Output the [X, Y] coordinate of the center of the cell containing the given text.  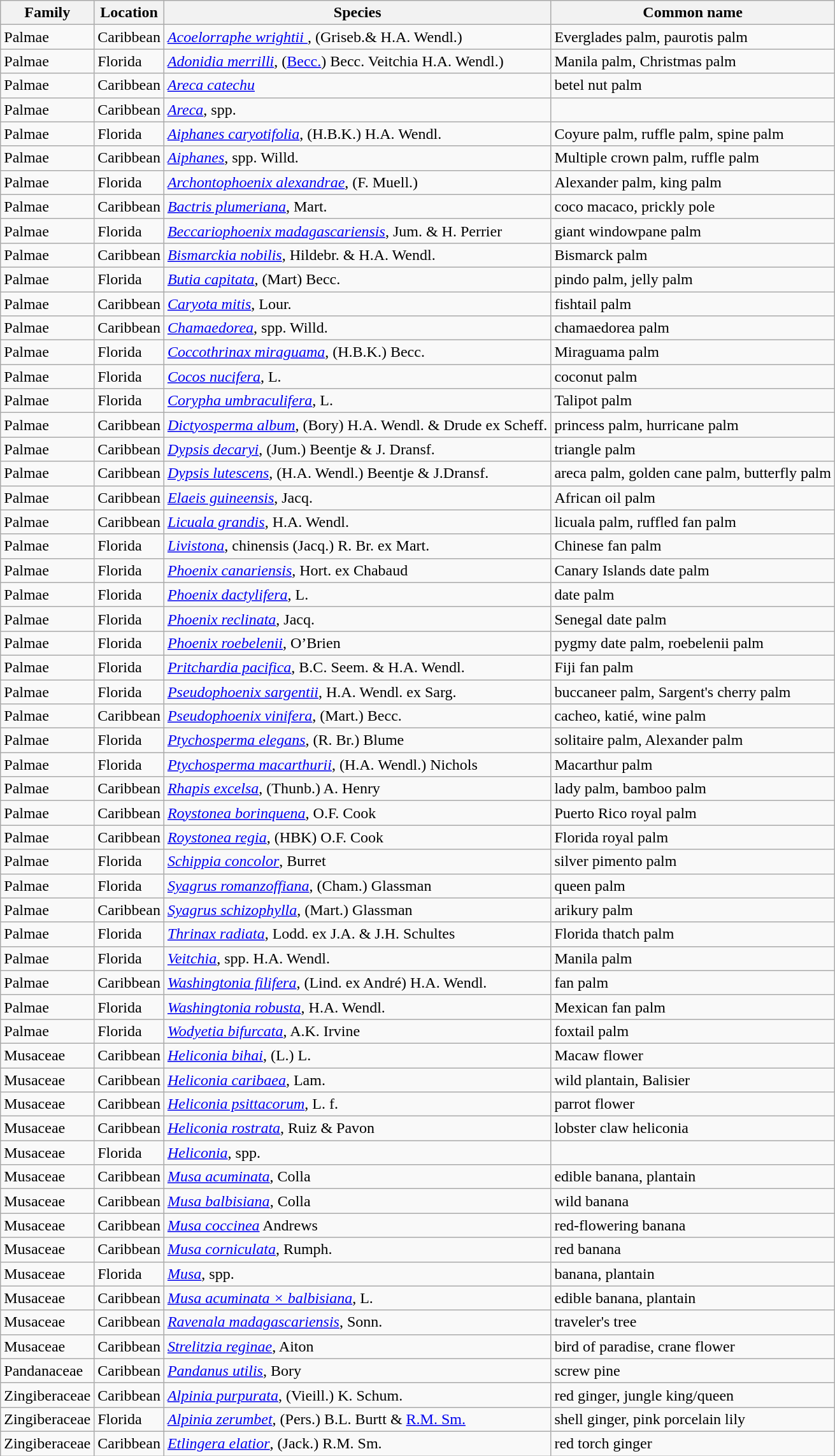
areca palm, golden cane palm, butterfly palm [693, 473]
Licuala grandis, H.A. Wendl. [357, 522]
Acoelorraphe wrightii , (Griseb.& H.A. Wendl.) [357, 37]
Talipot palm [693, 401]
Corypha umbraculifera, L. [357, 401]
solitaire palm, Alexander palm [693, 740]
Dypsis decaryi, (Jum.) Beentje & J. Dransf. [357, 449]
Rhapis excelsa, (Thunb.) A. Henry [357, 789]
Macaw flower [693, 1055]
Archontophoenix alexandrae, (F. Muell.) [357, 182]
Roystonea borinquena, O.F. Cook [357, 813]
lady palm, bamboo palm [693, 789]
red ginger, jungle king/queen [693, 1395]
Alpinia purpurata, (Vieill.) K. Schum. [357, 1395]
Pandanaceae [47, 1371]
banana, plantain [693, 1274]
Alexander palm, king palm [693, 182]
Musa acuminata × balbisiana, L. [357, 1298]
Pritchardia pacifica, B.C. Seem. & H.A. Wendl. [357, 667]
Areca, spp. [357, 110]
Dictyosperma album, (Bory) H.A. Wendl. & Drude ex Scheff. [357, 425]
Livistona, chinensis (Jacq.) R. Br. ex Mart. [357, 546]
betel nut palm [693, 85]
Everglades palm, paurotis palm [693, 37]
Musa coccinea Andrews [357, 1225]
Heliconia rostrata, Ruiz & Pavon [357, 1128]
Alpinia zerumbet, (Pers.) B.L. Burtt & R.M. Sm. [357, 1419]
Areca catechu [357, 85]
date palm [693, 595]
fan palm [693, 983]
triangle palm [693, 449]
Macarthur palm [693, 765]
pindo palm, jelly palm [693, 279]
Multiple crown palm, ruffle palm [693, 158]
Location [129, 13]
Manila palm [693, 958]
Phoenix reclinata, Jacq. [357, 619]
red-flowering banana [693, 1225]
Ravenala madagascariensis, Sonn. [357, 1322]
licuala palm, ruffled fan palm [693, 522]
Syagrus romanzoffiana, (Cham.) Glassman [357, 886]
Butia capitata, (Mart) Becc. [357, 279]
Musa balbisiana, Colla [357, 1201]
screw pine [693, 1371]
Heliconia psittacorum, L. f. [357, 1104]
Florida thatch palm [693, 934]
foxtail palm [693, 1031]
parrot flower [693, 1104]
Species [357, 13]
Manila palm, Christmas palm [693, 61]
shell ginger, pink porcelain lily [693, 1419]
Veitchia, spp. H.A. Wendl. [357, 958]
wild banana [693, 1201]
Phoenix canariensis, Hort. ex Chabaud [357, 570]
Pandanus utilis, Bory [357, 1371]
Chinese fan palm [693, 546]
Ptychosperma elegans, (R. Br.) Blume [357, 740]
wild plantain, Balisier [693, 1080]
Heliconia caribaea, Lam. [357, 1080]
Roystonea regia, (HBK) O.F. Cook [357, 837]
Common name [693, 13]
giant windowpane palm [693, 231]
Musa acuminata, Colla [357, 1177]
Etlingera elatior, (Jack.) R.M. Sm. [357, 1443]
Puerto Rico royal palm [693, 813]
Canary Islands date palm [693, 570]
Schippia concolor, Burret [357, 861]
Washingtonia robusta, H.A. Wendl. [357, 1007]
bird of paradise, crane flower [693, 1346]
Musa, spp. [357, 1274]
pygmy date palm, roebelenii palm [693, 643]
coconut palm [693, 377]
Dypsis lutescens, (H.A. Wendl.) Beentje & J.Dransf. [357, 473]
Family [47, 13]
Thrinax radiata, Lodd. ex J.A. & J.H. Schultes [357, 934]
Ptychosperma macarthurii, (H.A. Wendl.) Nichols [357, 765]
red banana [693, 1250]
Syagrus schizophylla, (Mart.) Glassman [357, 910]
Phoenix roebelenii, O’Brien [357, 643]
arikury palm [693, 910]
Pseudophoenix sargentii, H.A. Wendl. ex Sarg. [357, 691]
Florida royal palm [693, 837]
Bismarck palm [693, 255]
Washingtonia filifera, (Lind. ex André) H.A. Wendl. [357, 983]
Beccariophoenix madagascariensis, Jum. & H. Perrier [357, 231]
Caryota mitis, Lour. [357, 304]
Miraguama palm [693, 352]
Phoenix dactylifera, L. [357, 595]
Mexican fan palm [693, 1007]
Fiji fan palm [693, 667]
queen palm [693, 886]
Pseudophoenix vinifera, (Mart.) Becc. [357, 716]
buccaneer palm, Sargent's cherry palm [693, 691]
cacheo, katié, wine palm [693, 716]
fishtail palm [693, 304]
Elaeis guineensis, Jacq. [357, 498]
Bactris plumeriana, Mart. [357, 206]
traveler's tree [693, 1322]
Chamaedorea, spp. Willd. [357, 328]
Strelitzia reginae, Aiton [357, 1346]
coco macaco, prickly pole [693, 206]
princess palm, hurricane palm [693, 425]
lobster claw heliconia [693, 1128]
Heliconia bihai, (L.) L. [357, 1055]
Adonidia merrilli, (Becc.) Becc. Veitchia H.A. Wendl.) [357, 61]
Coccothrinax miraguama, (H.B.K.) Becc. [357, 352]
Aiphanes, spp. Willd. [357, 158]
Cocos nucifera, L. [357, 377]
Aiphanes caryotifolia, (H.B.K.) H.A. Wendl. [357, 134]
Musa corniculata, Rumph. [357, 1250]
chamaedorea palm [693, 328]
Bismarckia nobilis, Hildebr. & H.A. Wendl. [357, 255]
silver pimento palm [693, 861]
red torch ginger [693, 1443]
African oil palm [693, 498]
Heliconia, spp. [357, 1153]
Wodyetia bifurcata, A.K. Irvine [357, 1031]
Coyure palm, ruffle palm, spine palm [693, 134]
Senegal date palm [693, 619]
